Locate the cell with the specified text and output its [x, y] center coordinate. 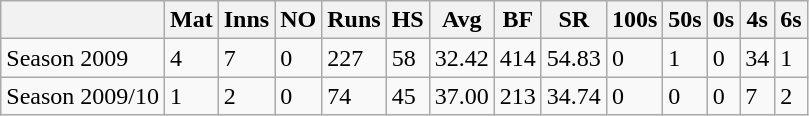
58 [408, 58]
4 [191, 58]
NO [298, 20]
Avg [462, 20]
HS [408, 20]
Season 2009/10 [83, 96]
0s [723, 20]
SR [574, 20]
32.42 [462, 58]
6s [791, 20]
54.83 [574, 58]
34 [758, 58]
100s [634, 20]
50s [685, 20]
414 [518, 58]
Mat [191, 20]
45 [408, 96]
4s [758, 20]
Inns [246, 20]
37.00 [462, 96]
Season 2009 [83, 58]
227 [354, 58]
213 [518, 96]
34.74 [574, 96]
BF [518, 20]
74 [354, 96]
Runs [354, 20]
